From the cell containing the given text, extract its center point as [x, y] coordinate. 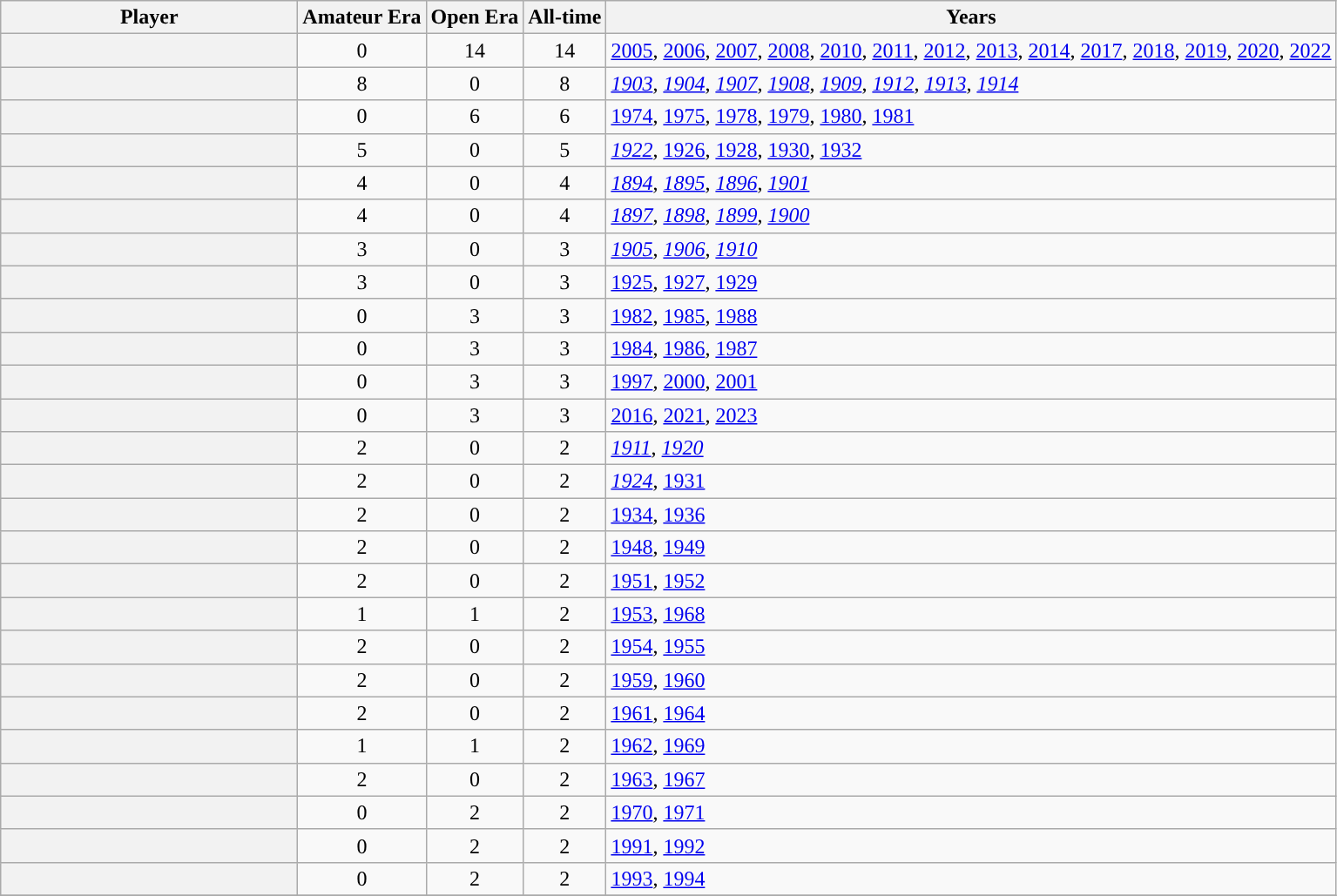
Years [971, 17]
1925, 1927, 1929 [971, 282]
1982, 1985, 1988 [971, 315]
Open Era [475, 17]
1905, 1906, 1910 [971, 249]
1963, 1967 [971, 779]
1894, 1895, 1896, 1901 [971, 183]
2005, 2006, 2007, 2008, 2010, 2011, 2012, 2013, 2014, 2017, 2018, 2019, 2020, 2022 [971, 51]
1903, 1904, 1907, 1908, 1909, 1912, 1913, 1914 [971, 84]
1954, 1955 [971, 647]
1897, 1898, 1899, 1900 [971, 216]
1962, 1969 [971, 746]
1984, 1986, 1987 [971, 348]
1948, 1949 [971, 548]
1961, 1964 [971, 713]
1951, 1952 [971, 581]
1970, 1971 [971, 812]
1997, 2000, 2001 [971, 381]
All-time [564, 17]
2016, 2021, 2023 [971, 415]
1993, 1994 [971, 879]
1934, 1936 [971, 515]
Amateur Era [362, 17]
1953, 1968 [971, 614]
1991, 1992 [971, 845]
1924, 1931 [971, 482]
1911, 1920 [971, 448]
Player [150, 17]
1959, 1960 [971, 680]
1922, 1926, 1928, 1930, 1932 [971, 150]
1974, 1975, 1978, 1979, 1980, 1981 [971, 117]
